Detect which cell encompasses the target text, then output its (X, Y) center coordinate. 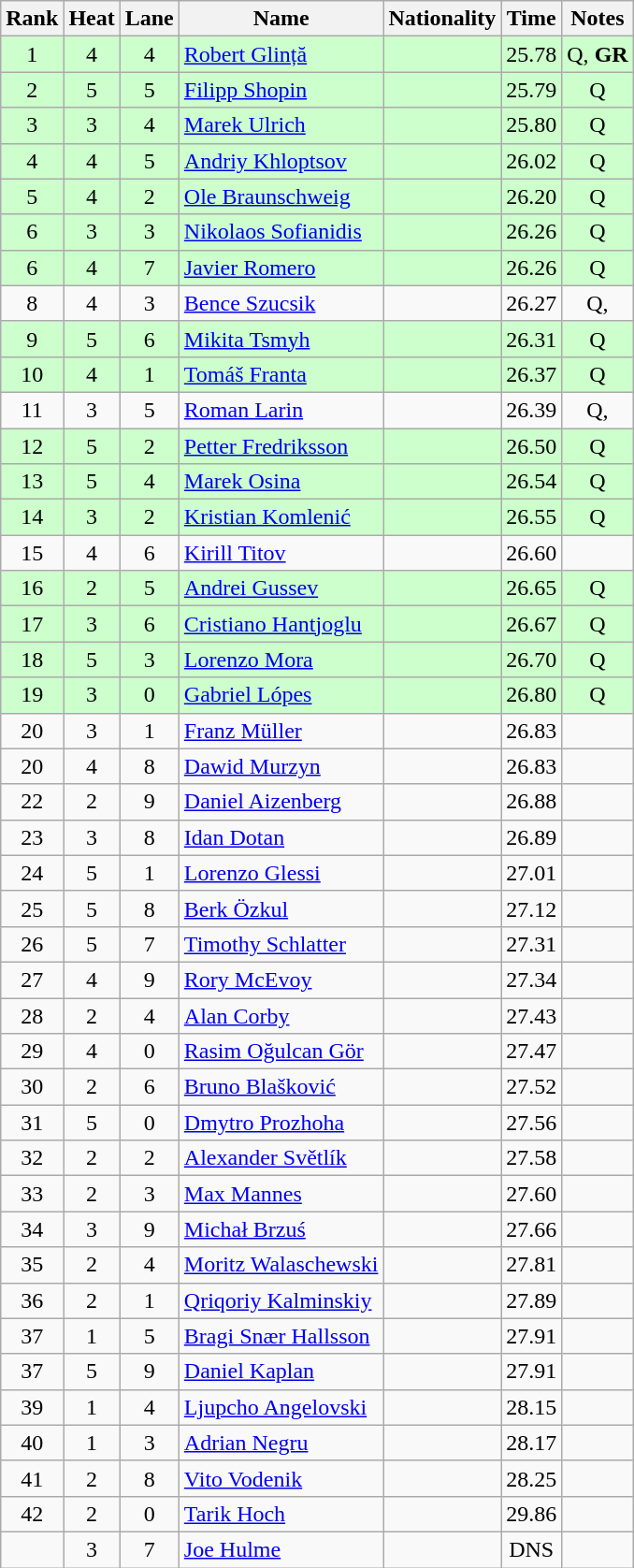
17 (32, 624)
Lorenzo Mora (281, 660)
Daniel Kaplan (281, 1372)
28.15 (531, 1407)
25.79 (531, 90)
Andriy Khloptsov (281, 161)
Lorenzo Glessi (281, 873)
14 (32, 517)
Lane (150, 19)
Joe Hulme (281, 1549)
26.27 (531, 303)
Kirill Titov (281, 553)
Ljupcho Angelovski (281, 1407)
27.31 (531, 944)
33 (32, 1194)
25.80 (531, 125)
27 (32, 980)
28.25 (531, 1478)
Michał Brzuś (281, 1229)
Qriqoriy Kalminskiy (281, 1300)
27.34 (531, 980)
27.47 (531, 1052)
31 (32, 1123)
39 (32, 1407)
26.20 (531, 196)
Moritz Walaschewski (281, 1265)
15 (32, 553)
Nationality (442, 19)
Time (531, 19)
26.89 (531, 837)
27.56 (531, 1123)
26.31 (531, 339)
27.66 (531, 1229)
Dawid Murzyn (281, 766)
10 (32, 374)
Alexander Světlík (281, 1158)
Mikita Tsmyh (281, 339)
40 (32, 1443)
Dmytro Prozhoha (281, 1123)
Tarik Hoch (281, 1514)
29.86 (531, 1514)
Filipp Shopin (281, 90)
27.81 (531, 1265)
Adrian Negru (281, 1443)
19 (32, 695)
26.39 (531, 410)
26.60 (531, 553)
28.17 (531, 1443)
11 (32, 410)
27.60 (531, 1194)
26 (32, 944)
26.54 (531, 482)
Bragi Snær Hallsson (281, 1336)
Gabriel Lópes (281, 695)
Alan Corby (281, 1015)
Name (281, 19)
Rank (32, 19)
Ole Braunschweig (281, 196)
26.55 (531, 517)
13 (32, 482)
Q, GR (598, 54)
26.80 (531, 695)
Kristian Komlenić (281, 517)
Rasim Oğulcan Gör (281, 1052)
Timothy Schlatter (281, 944)
29 (32, 1052)
Nikolaos Sofianidis (281, 232)
24 (32, 873)
Rory McEvoy (281, 980)
DNS (531, 1549)
25 (32, 908)
Cristiano Hantjoglu (281, 624)
16 (32, 588)
27.01 (531, 873)
26.37 (531, 374)
26.65 (531, 588)
Berk Özkul (281, 908)
22 (32, 802)
27.12 (531, 908)
Robert Glință (281, 54)
Idan Dotan (281, 837)
Tomáš Franta (281, 374)
23 (32, 837)
Petter Fredriksson (281, 446)
26.02 (531, 161)
Marek Osina (281, 482)
27.58 (531, 1158)
Marek Ulrich (281, 125)
Franz Müller (281, 731)
Daniel Aizenberg (281, 802)
26.88 (531, 802)
27.52 (531, 1087)
12 (32, 446)
27.89 (531, 1300)
27.43 (531, 1015)
42 (32, 1514)
41 (32, 1478)
Notes (598, 19)
Andrei Gussev (281, 588)
32 (32, 1158)
36 (32, 1300)
18 (32, 660)
Vito Vodenik (281, 1478)
Roman Larin (281, 410)
Heat (92, 19)
Bence Szucsik (281, 303)
Javier Romero (281, 268)
28 (32, 1015)
Bruno Blašković (281, 1087)
Max Mannes (281, 1194)
25.78 (531, 54)
26.50 (531, 446)
35 (32, 1265)
26.67 (531, 624)
34 (32, 1229)
30 (32, 1087)
26.70 (531, 660)
